Detect which cell encompasses the target text, then output its (x, y) center coordinate. 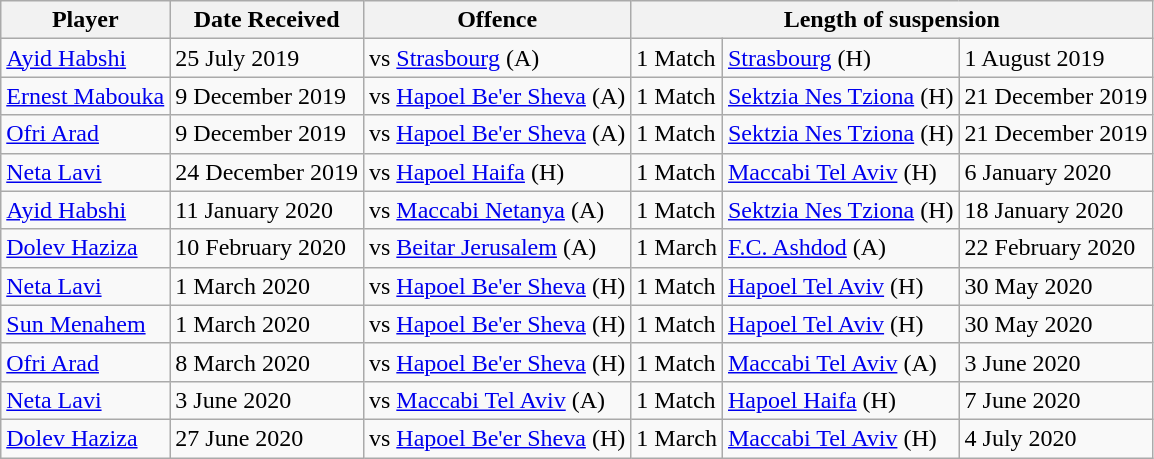
Strasbourg (H) (840, 58)
F.C. Ashdod (A) (840, 248)
Player (86, 20)
Ernest Mabouka (86, 96)
vs Hapoel Haifa (H) (496, 172)
vs Strasbourg (A) (496, 58)
11 January 2020 (267, 210)
Offence (496, 20)
10 February 2020 (267, 248)
vs Beitar Jerusalem (A) (496, 248)
6 January 2020 (1056, 172)
Length of suspension (892, 20)
25 July 2019 (267, 58)
18 January 2020 (1056, 210)
vs Maccabi Tel Aviv (A) (496, 400)
Maccabi Tel Aviv (A) (840, 362)
Sun Menahem (86, 324)
8 March 2020 (267, 362)
vs Maccabi Netanya (A) (496, 210)
22 February 2020 (1056, 248)
4 July 2020 (1056, 438)
Date Received (267, 20)
24 December 2019 (267, 172)
Hapoel Haifa (H) (840, 400)
1 August 2019 (1056, 58)
7 June 2020 (1056, 400)
27 June 2020 (267, 438)
